Provide the (X, Y) coordinate of the cell's center where the given text is located.  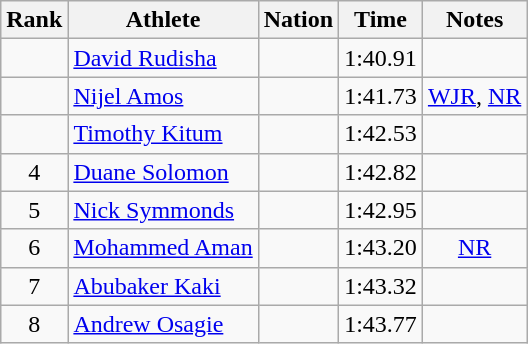
Nijel Amos (163, 96)
4 (34, 172)
1:43.77 (381, 324)
1:42.95 (381, 210)
Andrew Osagie (163, 324)
1:41.73 (381, 96)
5 (34, 210)
NR (474, 248)
Rank (34, 20)
6 (34, 248)
7 (34, 286)
WJR, NR (474, 96)
David Rudisha (163, 58)
Nation (298, 20)
1:43.32 (381, 286)
1:42.53 (381, 134)
Time (381, 20)
8 (34, 324)
Abubaker Kaki (163, 286)
1:43.20 (381, 248)
Mohammed Aman (163, 248)
1:40.91 (381, 58)
Notes (474, 20)
Timothy Kitum (163, 134)
Duane Solomon (163, 172)
Nick Symmonds (163, 210)
Athlete (163, 20)
1:42.82 (381, 172)
